Extract the (X, Y) coordinate from the center of the cell holding the provided text.  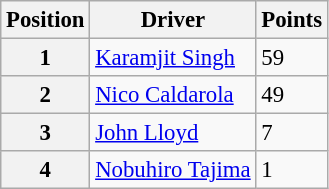
59 (292, 58)
Points (292, 20)
Nico Caldarola (173, 95)
49 (292, 95)
Position (46, 20)
7 (292, 133)
2 (46, 95)
3 (46, 133)
4 (46, 170)
Nobuhiro Tajima (173, 170)
Driver (173, 20)
Karamjit Singh (173, 58)
John Lloyd (173, 133)
